Return [x, y] of the center of cell containing provided text 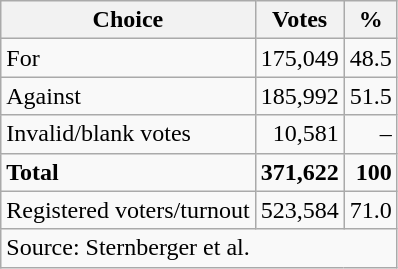
Source: Sternberger et al. [199, 248]
51.5 [370, 96]
Registered voters/turnout [128, 210]
71.0 [370, 210]
Votes [300, 20]
Invalid/blank votes [128, 134]
48.5 [370, 58]
523,584 [300, 210]
Choice [128, 20]
10,581 [300, 134]
100 [370, 172]
% [370, 20]
371,622 [300, 172]
Against [128, 96]
For [128, 58]
– [370, 134]
Total [128, 172]
185,992 [300, 96]
175,049 [300, 58]
